From the cell containing the given text, extract its center point as [x, y] coordinate. 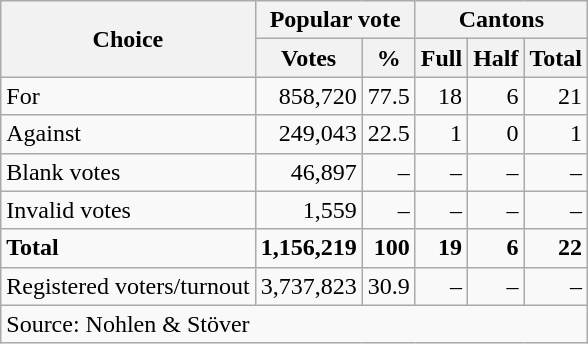
Votes [308, 58]
For [128, 96]
3,737,823 [308, 286]
Registered voters/turnout [128, 286]
Blank votes [128, 172]
19 [441, 248]
% [388, 58]
Invalid votes [128, 210]
249,043 [308, 134]
Half [496, 58]
21 [556, 96]
Popular vote [335, 20]
Choice [128, 39]
22.5 [388, 134]
Cantons [501, 20]
Full [441, 58]
Source: Nohlen & Stöver [294, 324]
858,720 [308, 96]
Against [128, 134]
18 [441, 96]
1,559 [308, 210]
30.9 [388, 286]
1,156,219 [308, 248]
22 [556, 248]
77.5 [388, 96]
100 [388, 248]
46,897 [308, 172]
0 [496, 134]
